Capture the cell that displays the provided text and extract its (X, Y) central coordinate. 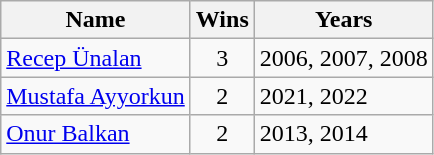
2006, 2007, 2008 (344, 58)
Recep Ünalan (96, 58)
3 (222, 58)
2013, 2014 (344, 134)
Wins (222, 20)
2021, 2022 (344, 96)
Onur Balkan (96, 134)
Years (344, 20)
Mustafa Ayyorkun (96, 96)
Name (96, 20)
